Output the (X, Y) coordinate of the center of the cell containing the given text.  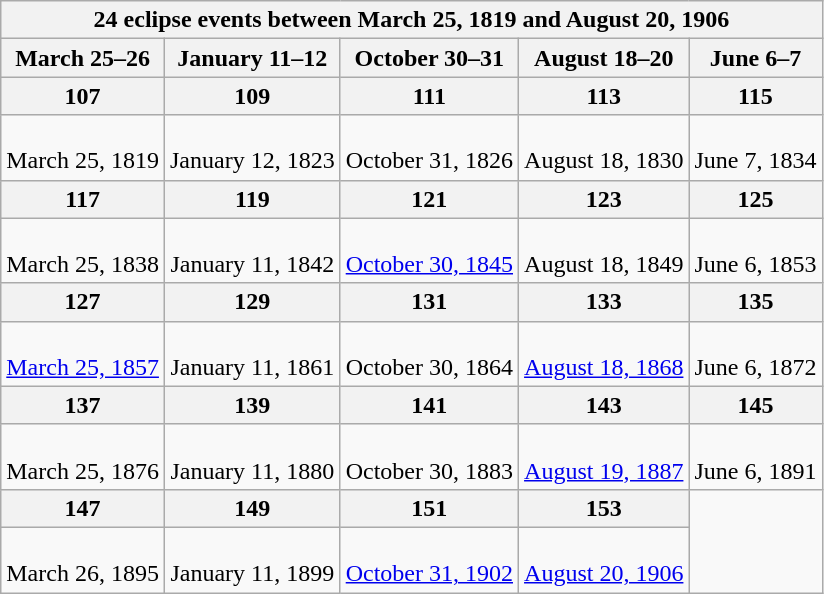
January 11, 1880 (252, 456)
October 31, 1902 (429, 560)
109 (252, 96)
123 (604, 199)
March 25–26 (83, 58)
August 18–20 (604, 58)
March 25, 1838 (83, 250)
October 30, 1845 (429, 250)
August 18, 1830 (604, 148)
October 30–31 (429, 58)
January 11–12 (252, 58)
March 25, 1819 (83, 148)
March 25, 1876 (83, 456)
October 30, 1864 (429, 354)
145 (756, 405)
August 20, 1906 (604, 560)
111 (429, 96)
117 (83, 199)
August 19, 1887 (604, 456)
139 (252, 405)
151 (429, 508)
115 (756, 96)
107 (83, 96)
127 (83, 302)
141 (429, 405)
135 (756, 302)
August 18, 1868 (604, 354)
143 (604, 405)
March 25, 1857 (83, 354)
113 (604, 96)
October 31, 1826 (429, 148)
119 (252, 199)
October 30, 1883 (429, 456)
137 (83, 405)
June 6, 1853 (756, 250)
August 18, 1849 (604, 250)
121 (429, 199)
March 26, 1895 (83, 560)
January 11, 1899 (252, 560)
149 (252, 508)
June 6–7 (756, 58)
153 (604, 508)
133 (604, 302)
June 6, 1891 (756, 456)
131 (429, 302)
147 (83, 508)
June 7, 1834 (756, 148)
January 11, 1861 (252, 354)
January 12, 1823 (252, 148)
June 6, 1872 (756, 354)
129 (252, 302)
January 11, 1842 (252, 250)
24 eclipse events between March 25, 1819 and August 20, 1906 (412, 20)
125 (756, 199)
